Return the [x, y] coordinate for the center point of the cell that contains the specified text.  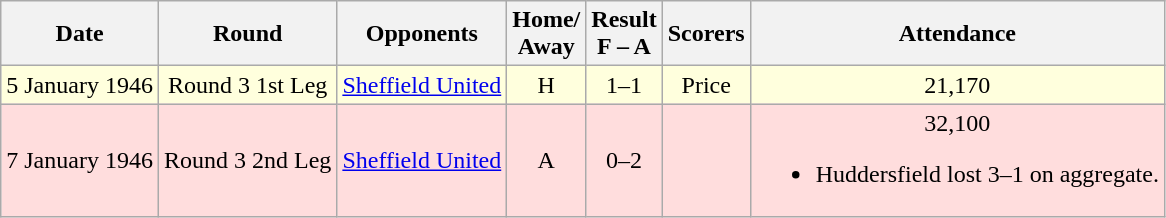
1–1 [624, 85]
5 January 1946 [80, 85]
0–2 [624, 160]
Round 3 2nd Leg [247, 160]
Price [706, 85]
7 January 1946 [80, 160]
Scorers [706, 34]
Round 3 1st Leg [247, 85]
Attendance [957, 34]
Home/Away [546, 34]
Date [80, 34]
Round [247, 34]
Opponents [422, 34]
21,170 [957, 85]
ResultF – A [624, 34]
A [546, 160]
32,100Huddersfield lost 3–1 on aggregate. [957, 160]
H [546, 85]
